Locate the cell with the specified text and output its (X, Y) center coordinate. 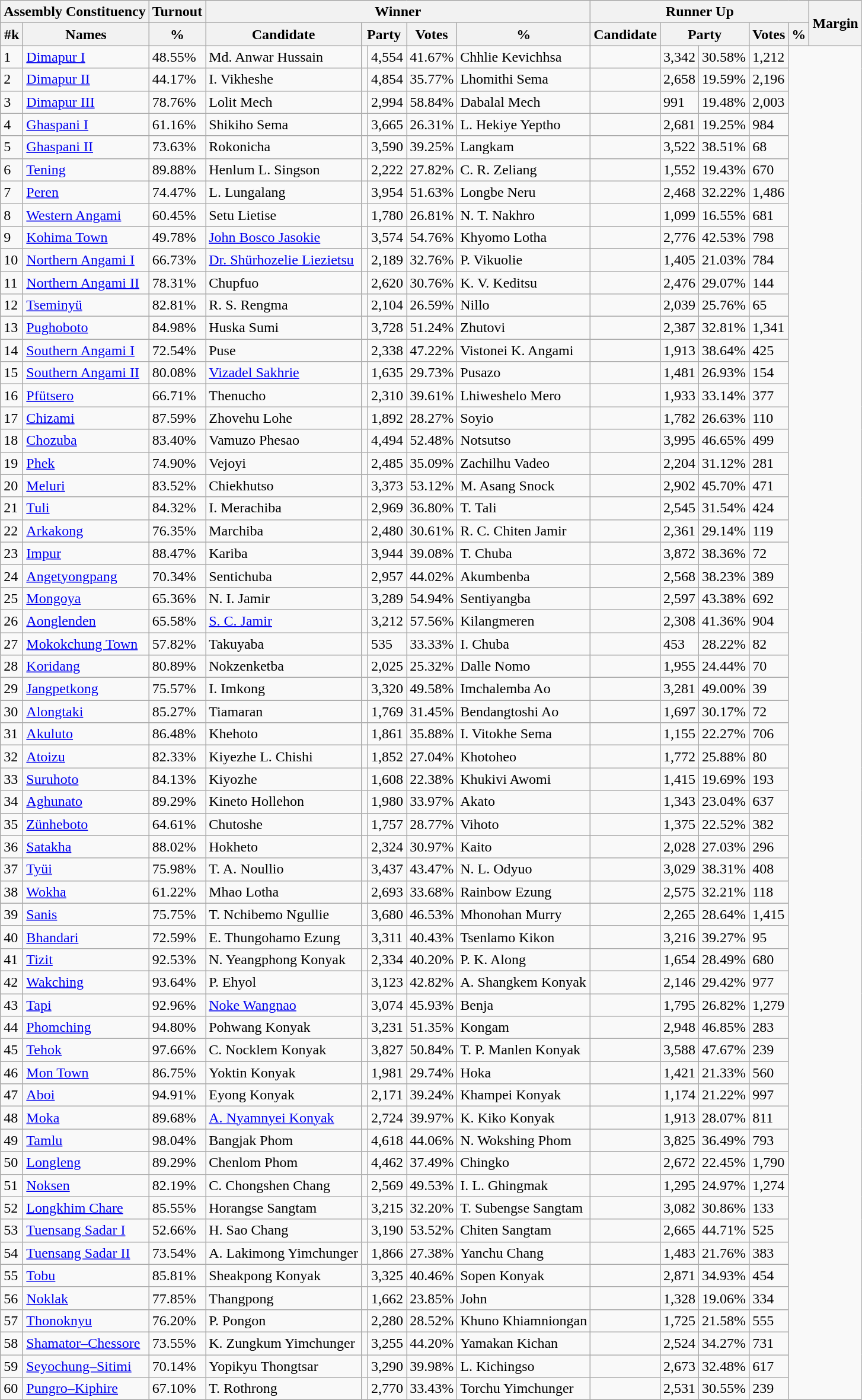
Atoizu (86, 757)
2,902 (679, 486)
28.49% (724, 959)
2,597 (679, 598)
I. Chuba (524, 643)
904 (769, 621)
28 (12, 666)
3,588 (679, 1050)
3,728 (388, 328)
92.96% (177, 1005)
3,123 (388, 982)
89.68% (177, 1118)
21.58% (724, 1321)
27.38% (432, 1253)
21.76% (724, 1253)
31.45% (432, 712)
Ghaspani II (86, 147)
C. Nocklem Konyak (283, 1050)
93.64% (177, 982)
3,231 (388, 1028)
21 (12, 508)
30.55% (724, 1389)
Chizami (86, 418)
Tiamaran (283, 712)
Vamuzo Phesao (283, 441)
7 (12, 192)
27.04% (432, 757)
16.55% (724, 215)
61.16% (177, 125)
Bhandari (86, 937)
52.48% (432, 441)
54.94% (432, 598)
3,680 (388, 914)
16 (12, 396)
2,196 (769, 79)
35.88% (432, 734)
43.38% (724, 598)
2,770 (388, 1389)
88.47% (177, 553)
Pungro–Kiphire (86, 1389)
86.48% (177, 734)
977 (769, 982)
1,375 (679, 824)
75.98% (177, 869)
A. Lakimong Yimchunger (283, 1253)
784 (769, 260)
C. R. Zeliang (524, 170)
3,029 (679, 869)
24 (12, 576)
Hoka (524, 1073)
Huska Sumi (283, 328)
19.69% (724, 779)
Chiten Sangtam (524, 1230)
453 (679, 643)
28.07% (724, 1118)
Suruhoto (86, 779)
Dalle Nomo (524, 666)
40.43% (432, 937)
Tuensang Sadar II (86, 1253)
26.63% (724, 418)
Impur (86, 553)
19.43% (724, 170)
9 (12, 237)
40.20% (432, 959)
70.14% (177, 1366)
36 (12, 847)
377 (769, 396)
42 (12, 982)
Kineto Hollehon (283, 802)
4,462 (388, 1163)
2 (12, 79)
I. L. Ghingmak (524, 1185)
1,481 (679, 373)
2,485 (388, 463)
51 (12, 1185)
2,957 (388, 576)
3,212 (388, 621)
55 (12, 1275)
N. Wokshing Phom (524, 1140)
637 (769, 802)
39.27% (724, 937)
3,290 (388, 1366)
1,772 (679, 757)
E. Thungohamo Ezung (283, 937)
Aonglenden (86, 621)
118 (769, 892)
1,981 (388, 1073)
2,338 (388, 350)
Mhonohan Murry (524, 914)
60.45% (177, 215)
Henlum L. Singson (283, 170)
154 (769, 373)
3,437 (388, 869)
Noksen (86, 1185)
1,725 (679, 1321)
N. L. Odyuo (524, 869)
S. C. Jamir (283, 621)
N. T. Nakhro (524, 215)
Yamakan Kichan (524, 1343)
T. A. Noullio (283, 869)
32.21% (724, 892)
Md. Anwar Hussain (283, 57)
29.42% (724, 982)
Pohwang Konyak (283, 1028)
1,769 (388, 712)
Angetyongpang (86, 576)
1,852 (388, 757)
T. Chuba (524, 553)
66.71% (177, 396)
29.74% (432, 1073)
Imchalemba Ao (524, 689)
1,328 (679, 1298)
Kiyezhe L. Chishi (283, 757)
John (524, 1298)
27.03% (724, 847)
3,342 (679, 57)
Tamlu (86, 1140)
33 (12, 779)
John Bosco Jasokie (283, 237)
53.12% (432, 486)
Tehok (86, 1050)
424 (769, 508)
23 (12, 553)
12 (12, 305)
Southern Angami II (86, 373)
3,825 (679, 1140)
30.76% (432, 283)
Chiekhutso (283, 486)
68 (769, 147)
76.20% (177, 1321)
Zachilhu Vadeo (524, 463)
19.25% (724, 125)
3,311 (388, 937)
Runner Up (700, 12)
2,569 (388, 1185)
76.35% (177, 531)
30.61% (432, 531)
Chozuba (86, 441)
29.07% (724, 283)
53 (12, 1230)
Dabalal Mech (524, 102)
1,892 (388, 418)
1,421 (679, 1073)
Soyio (524, 418)
389 (769, 576)
85.27% (177, 712)
3,281 (679, 689)
28.52% (432, 1321)
1,933 (679, 396)
92.53% (177, 959)
1,662 (388, 1298)
3,074 (388, 1005)
28.27% (432, 418)
Tizit (86, 959)
1,780 (388, 215)
2,665 (679, 1230)
T. Subengse Sangtam (524, 1208)
28.22% (724, 643)
1,697 (679, 712)
Margin (835, 23)
37 (12, 869)
Kariba (283, 553)
Alongtaki (86, 712)
680 (769, 959)
97.66% (177, 1050)
75.75% (177, 914)
Horangse Sangtam (283, 1208)
1,795 (679, 1005)
72.59% (177, 937)
27 (12, 643)
74.90% (177, 463)
24.44% (724, 666)
M. Asang Snock (524, 486)
49.58% (432, 689)
75.57% (177, 689)
28.77% (432, 824)
Arkakong (86, 531)
Rokonicha (283, 147)
Chhlie Kevichhsa (524, 57)
21.03% (724, 260)
43 (12, 1005)
83.52% (177, 486)
82.81% (177, 305)
24.97% (724, 1185)
65.58% (177, 621)
43.47% (432, 869)
5 (12, 147)
73.63% (177, 147)
2,146 (679, 982)
39.24% (432, 1095)
A. Shangkem Konyak (524, 982)
Chenlom Phom (283, 1163)
Shikiho Sema (283, 125)
1,212 (769, 57)
1,782 (679, 418)
51.24% (432, 328)
32.76% (432, 260)
89.88% (177, 170)
25 (12, 598)
66.73% (177, 260)
Langkam (524, 147)
1,279 (769, 1005)
T. Rothrong (283, 1389)
P. Ehyol (283, 982)
46.53% (432, 914)
3,665 (388, 125)
N. I. Jamir (283, 598)
6 (12, 170)
3,216 (679, 937)
21.33% (724, 1073)
59 (12, 1366)
193 (769, 779)
19 (12, 463)
119 (769, 531)
L. Kichingso (524, 1366)
1,274 (769, 1185)
I. Vikheshe (283, 79)
Rainbow Ezung (524, 892)
Ghaspani I (86, 125)
19.59% (724, 79)
2,575 (679, 892)
H. Sao Chang (283, 1230)
731 (769, 1343)
1,155 (679, 734)
Mhao Lotha (283, 892)
Vejoyi (283, 463)
1,174 (679, 1095)
Mokokchung Town (86, 643)
Sentichuba (283, 576)
2,222 (388, 170)
2,524 (679, 1343)
2,204 (679, 463)
Dimapur II (86, 79)
38 (12, 892)
Southern Angami I (86, 350)
44.06% (432, 1140)
21.22% (724, 1095)
25.88% (724, 757)
Kaito (524, 847)
Moka (86, 1118)
65 (769, 305)
3,954 (388, 192)
Sopen Konyak (524, 1275)
1,608 (388, 779)
30.86% (724, 1208)
Nokzenketba (283, 666)
Tyüi (86, 869)
Northern Angami I (86, 260)
560 (769, 1073)
32.22% (724, 192)
29.73% (432, 373)
L. Lungalang (283, 192)
Meluri (86, 486)
1,343 (679, 802)
Pughoboto (86, 328)
Lhiweshelo Mero (524, 396)
Sentiyangba (524, 598)
30.58% (724, 57)
70 (769, 666)
80.89% (177, 666)
98.04% (177, 1140)
11 (12, 283)
94.91% (177, 1095)
73.54% (177, 1253)
A. Nyamnyei Konyak (283, 1118)
P. K. Along (524, 959)
2,871 (679, 1275)
T. Tali (524, 508)
Hokheto (283, 847)
3,289 (388, 598)
36.80% (432, 508)
Vizadel Sakhrie (283, 373)
3,944 (388, 553)
Khukivi Awomi (524, 779)
26.31% (432, 125)
I. Imkong (283, 689)
N. Yeangphong Konyak (283, 959)
Thenucho (283, 396)
Dr. Shürhozelie Liezietsu (283, 260)
Khampei Konyak (524, 1095)
296 (769, 847)
Sanis (86, 914)
Benja (524, 1005)
33.14% (724, 396)
38.36% (724, 553)
52 (12, 1208)
15 (12, 373)
20 (12, 486)
2,104 (388, 305)
1,552 (679, 170)
84.32% (177, 508)
30.97% (432, 847)
3,995 (679, 441)
44.02% (432, 576)
2,531 (679, 1389)
39.25% (432, 147)
77.85% (177, 1298)
Dimapur III (86, 102)
K. Zungkum Yimchunger (283, 1343)
408 (769, 869)
Lolit Mech (283, 102)
Zhutovi (524, 328)
80 (769, 757)
Noklak (86, 1298)
Mon Town (86, 1073)
78.76% (177, 102)
4,854 (388, 79)
Western Angami (86, 215)
Peren (86, 192)
3,574 (388, 237)
27.82% (432, 170)
34.27% (724, 1343)
382 (769, 824)
1,757 (388, 824)
50 (12, 1163)
26.93% (724, 373)
33.68% (432, 892)
37.49% (432, 1163)
Tapi (86, 1005)
283 (769, 1028)
Tuli (86, 508)
18 (12, 441)
1,790 (769, 1163)
38.64% (724, 350)
48 (12, 1118)
Vihoto (524, 824)
41.36% (724, 621)
3,522 (679, 147)
2,568 (679, 576)
535 (388, 643)
Aboi (86, 1095)
58 (12, 1343)
3,190 (388, 1230)
10 (12, 260)
3,215 (388, 1208)
58.84% (432, 102)
Khuno Khiamniongan (524, 1321)
1,654 (679, 959)
1,861 (388, 734)
32.48% (724, 1366)
36.49% (724, 1140)
2,171 (388, 1095)
Thangpong (283, 1298)
Longbe Neru (524, 192)
38.51% (724, 147)
49.53% (432, 1185)
Koridang (86, 666)
2,969 (388, 508)
49 (12, 1140)
46.65% (724, 441)
45.70% (724, 486)
L. Hekiye Yeptho (524, 125)
Names (86, 34)
23.04% (724, 802)
I. Vitokhe Sema (524, 734)
72.54% (177, 350)
C. Chongshen Chang (283, 1185)
Winner (398, 12)
57.56% (432, 621)
3,872 (679, 553)
Khehoto (283, 734)
984 (769, 125)
84.13% (177, 779)
Eyong Konyak (283, 1095)
94.80% (177, 1028)
Zhovehu Lohe (283, 418)
32 (12, 757)
40 (12, 937)
30.17% (724, 712)
49.00% (724, 689)
30 (12, 712)
34.93% (724, 1275)
40.46% (432, 1275)
2,776 (679, 237)
85.81% (177, 1275)
33.43% (432, 1389)
706 (769, 734)
334 (769, 1298)
Vistonei K. Angami (524, 350)
26.59% (432, 305)
61.22% (177, 892)
3,827 (388, 1050)
82.33% (177, 757)
2,658 (679, 79)
1,405 (679, 260)
Kongam (524, 1028)
1,866 (388, 1253)
84.98% (177, 328)
39.08% (432, 553)
R. C. Chiten Jamir (524, 531)
T. P. Manlen Konyak (524, 1050)
Tuensang Sadar I (86, 1230)
Tseminyü (86, 305)
42.82% (432, 982)
86.75% (177, 1073)
798 (769, 237)
14 (12, 350)
Jangpetkong (86, 689)
13 (12, 328)
22.27% (724, 734)
31 (12, 734)
Kilangmeren (524, 621)
3 (12, 102)
Dimapur I (86, 57)
64.61% (177, 824)
Sheakpong Konyak (283, 1275)
44.17% (177, 79)
87.59% (177, 418)
Assembly Constituency (75, 12)
110 (769, 418)
2,724 (388, 1118)
133 (769, 1208)
50.84% (432, 1050)
3,082 (679, 1208)
23.85% (432, 1298)
471 (769, 486)
I. Merachiba (283, 508)
Turnout (177, 12)
681 (769, 215)
2,280 (388, 1321)
Yopikyu Thongtsar (283, 1366)
80.08% (177, 373)
31.54% (724, 508)
#k (12, 34)
281 (769, 463)
2,361 (679, 531)
57.82% (177, 643)
78.31% (177, 283)
65.36% (177, 598)
425 (769, 350)
1,099 (679, 215)
57 (12, 1321)
35.09% (432, 463)
1,341 (769, 328)
Zünheboto (86, 824)
2,681 (679, 125)
56 (12, 1298)
4,494 (388, 441)
Puse (283, 350)
Yoktin Konyak (283, 1073)
51.35% (432, 1028)
Akato (524, 802)
19.48% (724, 102)
Tsenlamo Kikon (524, 937)
Phek (86, 463)
Torchu Yimchunger (524, 1389)
2,948 (679, 1028)
54 (12, 1253)
29.14% (724, 531)
2,028 (679, 847)
Akuluto (86, 734)
Lhomithi Sema (524, 79)
29 (12, 689)
Marchiba (283, 531)
82 (769, 643)
22.45% (724, 1163)
48.55% (177, 57)
Longleng (86, 1163)
2,673 (679, 1366)
67.10% (177, 1389)
T. Nchibemo Ngullie (283, 914)
2,003 (769, 102)
Takuyaba (283, 643)
Pusazo (524, 373)
997 (769, 1095)
2,265 (679, 914)
692 (769, 598)
46.85% (724, 1028)
83.40% (177, 441)
Tobu (86, 1275)
Shamator–Chessore (86, 1343)
3,255 (388, 1343)
42.53% (724, 237)
52.66% (177, 1230)
Wakching (86, 982)
Phomching (86, 1028)
41 (12, 959)
39.98% (432, 1366)
4,618 (388, 1140)
K. Kiko Konyak (524, 1118)
70.34% (177, 576)
60 (12, 1389)
2,468 (679, 192)
Bendangtoshi Ao (524, 712)
39.61% (432, 396)
1 (12, 57)
41.67% (432, 57)
44.71% (724, 1230)
499 (769, 441)
85.55% (177, 1208)
44.20% (432, 1343)
555 (769, 1321)
Pfütsero (86, 396)
2,308 (679, 621)
88.02% (177, 847)
8 (12, 215)
35.77% (432, 79)
Khotoheo (524, 757)
2,480 (388, 531)
2,476 (679, 283)
35 (12, 824)
Aghunato (86, 802)
525 (769, 1230)
617 (769, 1366)
2,545 (679, 508)
22.38% (432, 779)
74.47% (177, 192)
1,980 (388, 802)
19.06% (724, 1298)
3,320 (388, 689)
Seyochung–Sitimi (86, 1366)
45 (12, 1050)
Yanchu Chang (524, 1253)
17 (12, 418)
811 (769, 1118)
1,483 (679, 1253)
45.93% (432, 1005)
2,189 (388, 260)
49.78% (177, 237)
Setu Lietise (283, 215)
Notsutso (524, 441)
Mongoya (86, 598)
95 (769, 937)
32.81% (724, 328)
32.20% (432, 1208)
39.97% (432, 1118)
Nillo (524, 305)
P. Pongon (283, 1321)
2,672 (679, 1163)
Tening (86, 170)
2,324 (388, 847)
454 (769, 1275)
2,025 (388, 666)
144 (769, 283)
Chupfuo (283, 283)
1,486 (769, 192)
33.97% (432, 802)
Chutoshe (283, 824)
2,387 (679, 328)
3,325 (388, 1275)
Noke Wangnao (283, 1005)
22.52% (724, 824)
44 (12, 1028)
3,373 (388, 486)
1,295 (679, 1185)
2,039 (679, 305)
26.81% (432, 215)
31.12% (724, 463)
K. V. Keditsu (524, 283)
Khyomo Lotha (524, 237)
2,310 (388, 396)
28.64% (724, 914)
53.52% (432, 1230)
26.82% (724, 1005)
Chingko (524, 1163)
3,590 (388, 147)
82.19% (177, 1185)
25.32% (432, 666)
47.67% (724, 1050)
1,955 (679, 666)
26 (12, 621)
22 (12, 531)
51.63% (432, 192)
Northern Angami II (86, 283)
33.33% (432, 643)
Kiyozhe (283, 779)
Thonoknyu (86, 1321)
Satakha (86, 847)
1,635 (388, 373)
2,693 (388, 892)
47.22% (432, 350)
47 (12, 1095)
2,620 (388, 283)
Akumbenba (524, 576)
793 (769, 1140)
Longkhim Chare (86, 1208)
R. S. Rengma (283, 305)
2,994 (388, 102)
73.55% (177, 1343)
670 (769, 170)
P. Vikuolie (524, 260)
38.23% (724, 576)
2,334 (388, 959)
383 (769, 1253)
54.76% (432, 237)
4,554 (388, 57)
4 (12, 125)
38.31% (724, 869)
Kohima Town (86, 237)
Wokha (86, 892)
Bangjak Phom (283, 1140)
991 (679, 102)
25.76% (724, 305)
34 (12, 802)
46 (12, 1073)
